Detect which cell encompasses the target text, then output its [X, Y] center coordinate. 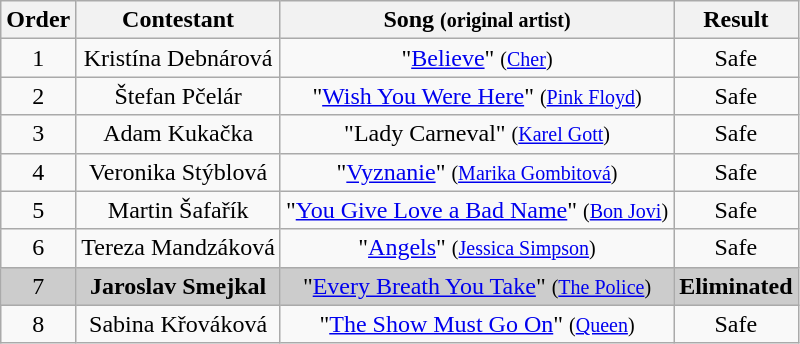
Result [736, 20]
"Wish You Were Here" (Pink Floyd) [476, 96]
"You Give Love a Bad Name" (Bon Jovi) [476, 210]
Štefan Pčelár [178, 96]
"Vyznanie" (Marika Gombitová) [476, 172]
Jaroslav Smejkal [178, 286]
Martin Šafařík [178, 210]
2 [38, 96]
7 [38, 286]
6 [38, 248]
Veronika Stýblová [178, 172]
4 [38, 172]
"Lady Carneval" (Karel Gott) [476, 134]
Song (original artist) [476, 20]
"The Show Must Go On" (Queen) [476, 324]
Kristína Debnárová [178, 58]
3 [38, 134]
"Believe" (Cher) [476, 58]
8 [38, 324]
Contestant [178, 20]
Order [38, 20]
"Every Breath You Take" (The Police) [476, 286]
1 [38, 58]
Tereza Mandzáková [178, 248]
Adam Kukačka [178, 134]
5 [38, 210]
Eliminated [736, 286]
Sabina Křováková [178, 324]
"Angels" (Jessica Simpson) [476, 248]
